Identify which cell holds the provided text, then report its [X, Y] central coordinate. 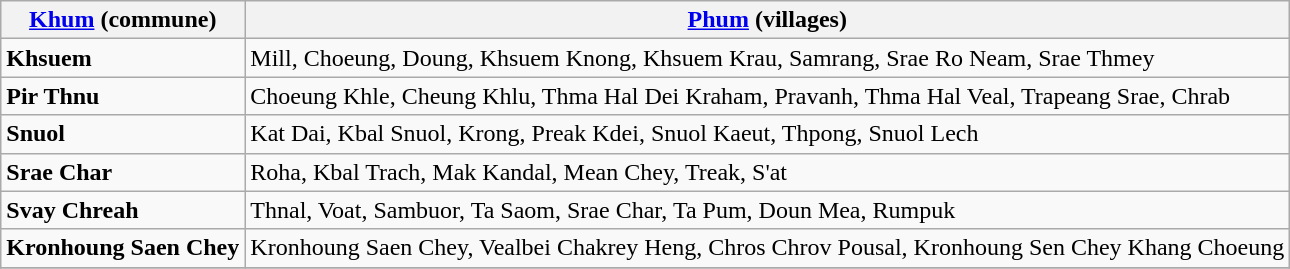
Pir Thnu [123, 96]
Snuol [123, 134]
Khsuem [123, 58]
Kat Dai, Kbal Snuol, Krong, Preak Kdei, Snuol Kaeut, Thpong, Snuol Lech [768, 134]
Choeung Khle, Cheung Khlu, Thma Hal Dei Kraham, Pravanh, Thma Hal Veal, Trapeang Srae, Chrab [768, 96]
Srae Char [123, 172]
Svay Chreah [123, 210]
Kronhoung Saen Chey, Vealbei Chakrey Heng, Chros Chrov Pousal, Kronhoung Sen Chey Khang Choeung [768, 248]
Mill, Choeung, Doung, Khsuem Knong, Khsuem Krau, Samrang, Srae Ro Neam, Srae Thmey [768, 58]
Khum (commune) [123, 20]
Kronhoung Saen Chey [123, 248]
Phum (villages) [768, 20]
Thnal, Voat, Sambuor, Ta Saom, Srae Char, Ta Pum, Doun Mea, Rumpuk [768, 210]
Roha, Kbal Trach, Mak Kandal, Mean Chey, Treak, S'at [768, 172]
